Scan for the cell matching the given text and deliver its [x, y] coordinate at center. 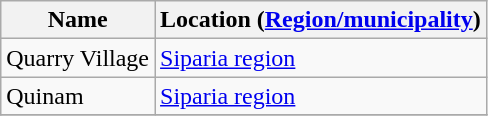
Quarry Village [78, 58]
Quinam [78, 96]
Location (Region/municipality) [321, 20]
Name [78, 20]
